Find where the given text appears and provide that cell's center as (x, y) coordinate. 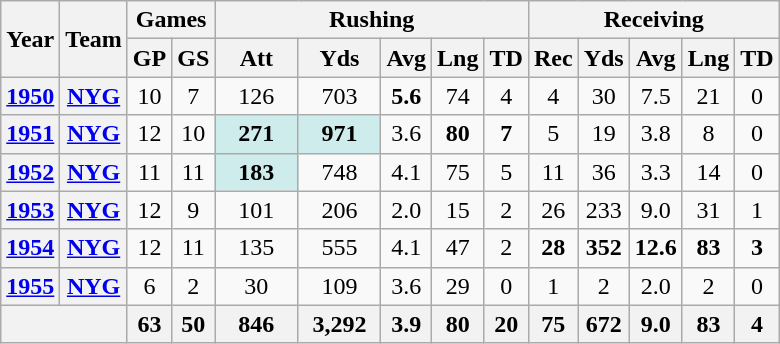
206 (340, 210)
555 (340, 248)
271 (256, 134)
Rushing (372, 20)
703 (340, 96)
21 (708, 96)
971 (340, 134)
Games (170, 20)
Att (256, 58)
748 (340, 172)
47 (458, 248)
20 (506, 324)
3 (757, 248)
3.8 (656, 134)
29 (458, 286)
1955 (30, 286)
846 (256, 324)
Team (94, 39)
1951 (30, 134)
GS (194, 58)
6 (149, 286)
233 (604, 210)
Receiving (654, 20)
101 (256, 210)
31 (708, 210)
Rec (553, 58)
28 (553, 248)
3.3 (656, 172)
672 (604, 324)
Year (30, 39)
7.5 (656, 96)
74 (458, 96)
50 (194, 324)
126 (256, 96)
9 (194, 210)
1954 (30, 248)
1950 (30, 96)
8 (708, 134)
1953 (30, 210)
GP (149, 58)
36 (604, 172)
3,292 (340, 324)
26 (553, 210)
109 (340, 286)
14 (708, 172)
1952 (30, 172)
19 (604, 134)
15 (458, 210)
3.9 (406, 324)
135 (256, 248)
5.6 (406, 96)
352 (604, 248)
12.6 (656, 248)
183 (256, 172)
63 (149, 324)
